Determine the [X, Y] coordinate at the center of the cell enclosing the given text.  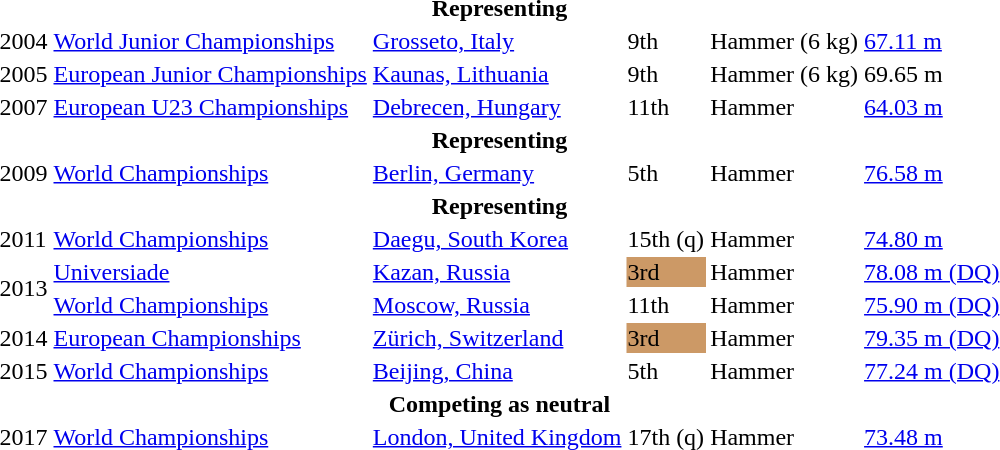
Debrecen, Hungary [497, 107]
Berlin, Germany [497, 173]
Kaunas, Lithuania [497, 74]
Zürich, Switzerland [497, 338]
World Junior Championships [210, 41]
15th (q) [666, 239]
Beijing, China [497, 371]
Moscow, Russia [497, 305]
Daegu, South Korea [497, 239]
Grosseto, Italy [497, 41]
Kazan, Russia [497, 272]
Universiade [210, 272]
European U23 Championships [210, 107]
European Junior Championships [210, 74]
European Championships [210, 338]
